Return [X, Y] of the center of cell containing provided text 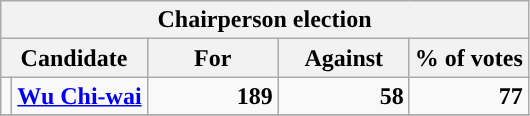
Chairperson election [265, 20]
Candidate [74, 58]
189 [212, 96]
77 [468, 96]
58 [344, 96]
Wu Chi-wai [80, 96]
% of votes [468, 58]
For [212, 58]
Against [344, 58]
